Locate the cell with the specified text and output its (X, Y) center coordinate. 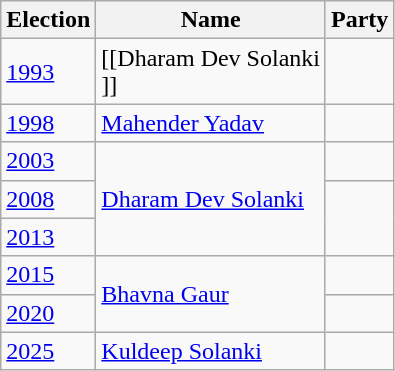
Name (211, 20)
Dharam Dev Solanki (211, 199)
2015 (48, 275)
2008 (48, 199)
1998 (48, 123)
2025 (48, 351)
Party (359, 20)
[[Dharam Dev Solanki]] (211, 72)
1993 (48, 72)
Mahender Yadav (211, 123)
2013 (48, 237)
Election (48, 20)
2003 (48, 161)
Kuldeep Solanki (211, 351)
Bhavna Gaur (211, 294)
2020 (48, 313)
